Find where the given text appears and provide that cell's center as (X, Y) coordinate. 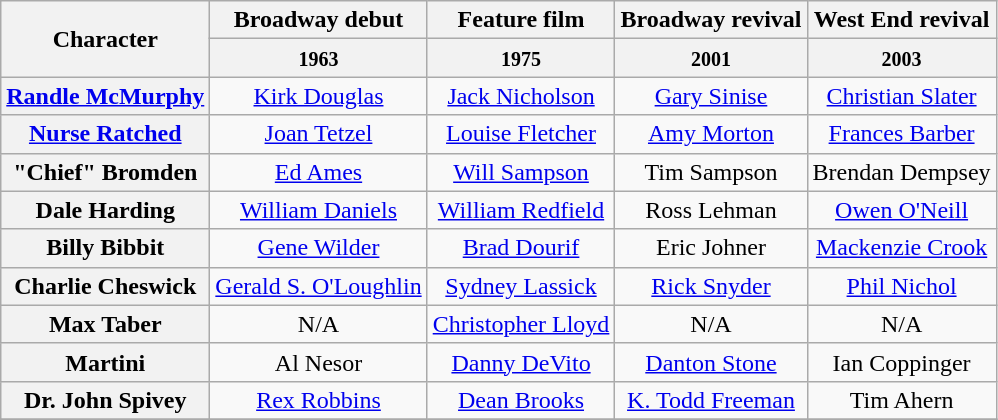
Sydney Lassick (521, 286)
Gary Sinise (711, 96)
Al Nesor (318, 362)
Louise Fletcher (521, 134)
Amy Morton (711, 134)
Danny DeVito (521, 362)
1975 (521, 58)
Kirk Douglas (318, 96)
Feature film (521, 20)
Max Taber (106, 324)
Rex Robbins (318, 400)
"Chief" Bromden (106, 172)
Randle McMurphy (106, 96)
1963 (318, 58)
Martini (106, 362)
Dr. John Spivey (106, 400)
Brad Dourif (521, 248)
Dale Harding (106, 210)
Ed Ames (318, 172)
Billy Bibbit (106, 248)
William Redfield (521, 210)
Ross Lehman (711, 210)
Tim Sampson (711, 172)
Tim Ahern (902, 400)
Gene Wilder (318, 248)
Dean Brooks (521, 400)
Jack Nicholson (521, 96)
William Daniels (318, 210)
Eric Johner (711, 248)
Danton Stone (711, 362)
Broadway revival (711, 20)
Will Sampson (521, 172)
Brendan Dempsey (902, 172)
Christian Slater (902, 96)
Charlie Cheswick (106, 286)
Ian Coppinger (902, 362)
2003 (902, 58)
2001 (711, 58)
Gerald S. O'Loughlin (318, 286)
Mackenzie Crook (902, 248)
Nurse Ratched (106, 134)
K. Todd Freeman (711, 400)
Broadway debut (318, 20)
West End revival (902, 20)
Rick Snyder (711, 286)
Frances Barber (902, 134)
Phil Nichol (902, 286)
Christopher Lloyd (521, 324)
Joan Tetzel (318, 134)
Character (106, 39)
Owen O'Neill (902, 210)
